Capture the cell that displays the provided text and extract its (X, Y) central coordinate. 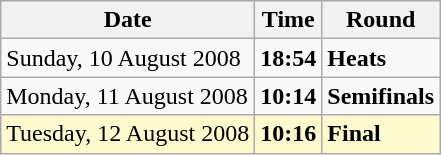
Sunday, 10 August 2008 (128, 58)
10:16 (288, 134)
Round (381, 20)
Date (128, 20)
18:54 (288, 58)
10:14 (288, 96)
Tuesday, 12 August 2008 (128, 134)
Final (381, 134)
Heats (381, 58)
Semifinals (381, 96)
Time (288, 20)
Monday, 11 August 2008 (128, 96)
